Find where the given text appears and provide that cell's center as (x, y) coordinate. 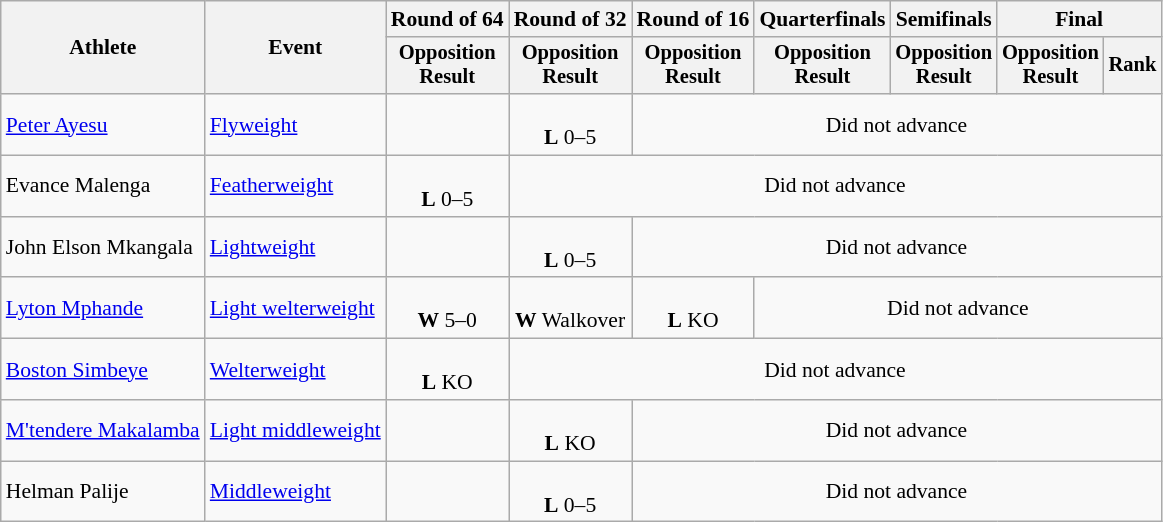
Middleweight (296, 492)
Featherweight (296, 186)
John Elson Mkangala (103, 248)
Rank (1133, 66)
Flyweight (296, 124)
Final (1079, 19)
Evance Malenga (103, 186)
Peter Ayesu (103, 124)
Boston Simbeye (103, 370)
Lightweight (296, 248)
M'tendere Makalamba (103, 430)
W Walkover (570, 308)
Round of 64 (448, 19)
W 5–0 (448, 308)
Semifinals (944, 19)
Quarterfinals (822, 19)
Round of 32 (570, 19)
Light middleweight (296, 430)
Athlete (103, 48)
Welterweight (296, 370)
Light welterweight (296, 308)
Event (296, 48)
Helman Palije (103, 492)
Round of 16 (694, 19)
Lyton Mphande (103, 308)
